Capture the cell that displays the provided text and extract its (X, Y) central coordinate. 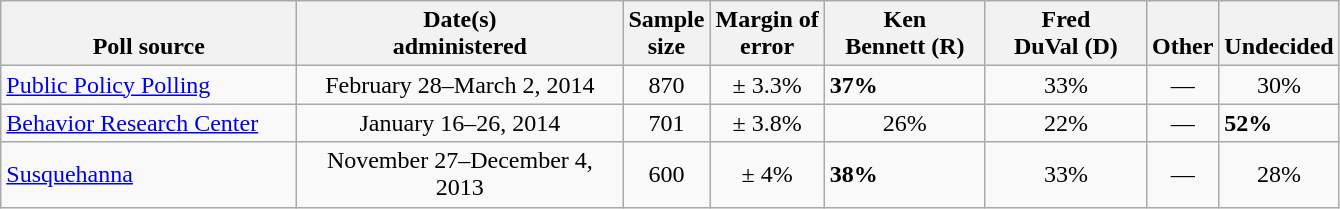
30% (1279, 85)
37% (904, 85)
Date(s)administered (460, 34)
701 (666, 123)
Margin oferror (767, 34)
± 4% (767, 174)
38% (904, 174)
FredDuVal (D) (1066, 34)
26% (904, 123)
22% (1066, 123)
Poll source (149, 34)
Behavior Research Center (149, 123)
Undecided (1279, 34)
52% (1279, 123)
January 16–26, 2014 (460, 123)
Other (1182, 34)
Samplesize (666, 34)
KenBennett (R) (904, 34)
February 28–March 2, 2014 (460, 85)
± 3.8% (767, 123)
600 (666, 174)
Susquehanna (149, 174)
Public Policy Polling (149, 85)
± 3.3% (767, 85)
28% (1279, 174)
870 (666, 85)
November 27–December 4, 2013 (460, 174)
